Output the [X, Y] coordinate of the center of the cell containing the given text.  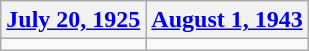
August 1, 1943 [227, 20]
July 20, 1925 [74, 20]
